Detect which cell encompasses the target text, then output its (x, y) center coordinate. 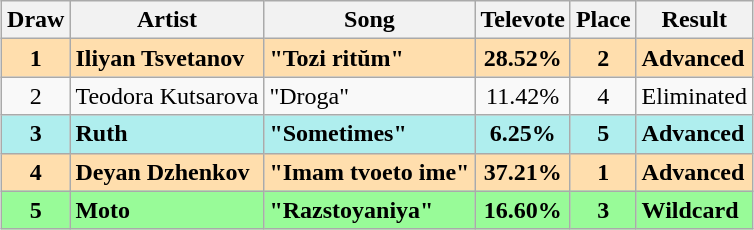
"Razstoyaniya" (370, 210)
Teodora Kutsarova (167, 96)
11.42% (522, 96)
28.52% (522, 58)
6.25% (522, 134)
16.60% (522, 210)
Deyan Dzhenkov (167, 172)
Place (603, 20)
Moto (167, 210)
Artist (167, 20)
Draw (36, 20)
37.21% (522, 172)
Ruth (167, 134)
Song (370, 20)
Eliminated (694, 96)
"Tozi ritŭm" (370, 58)
"Droga" (370, 96)
Iliyan Tsvetanov (167, 58)
"Sometimes" (370, 134)
"Imam tvoeto ime" (370, 172)
Result (694, 20)
Televote (522, 20)
Wildcard (694, 210)
